Output the [x, y] coordinate of the center of the cell containing the given text.  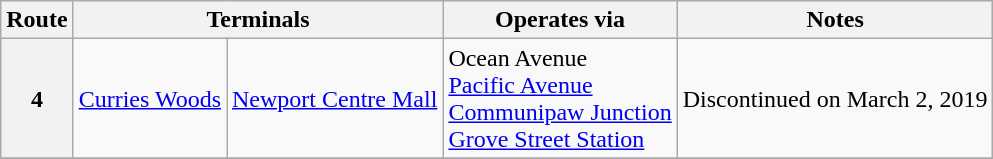
Ocean AvenuePacific AvenueCommunipaw JunctionGrove Street Station [560, 98]
Terminals [258, 20]
Curries Woods [150, 98]
Discontinued on March 2, 2019 [835, 98]
4 [37, 98]
Route [37, 20]
Newport Centre Mall [334, 98]
Notes [835, 20]
Operates via [560, 20]
